For the text-containing cell, return its midpoint in [X, Y] coordinate format. 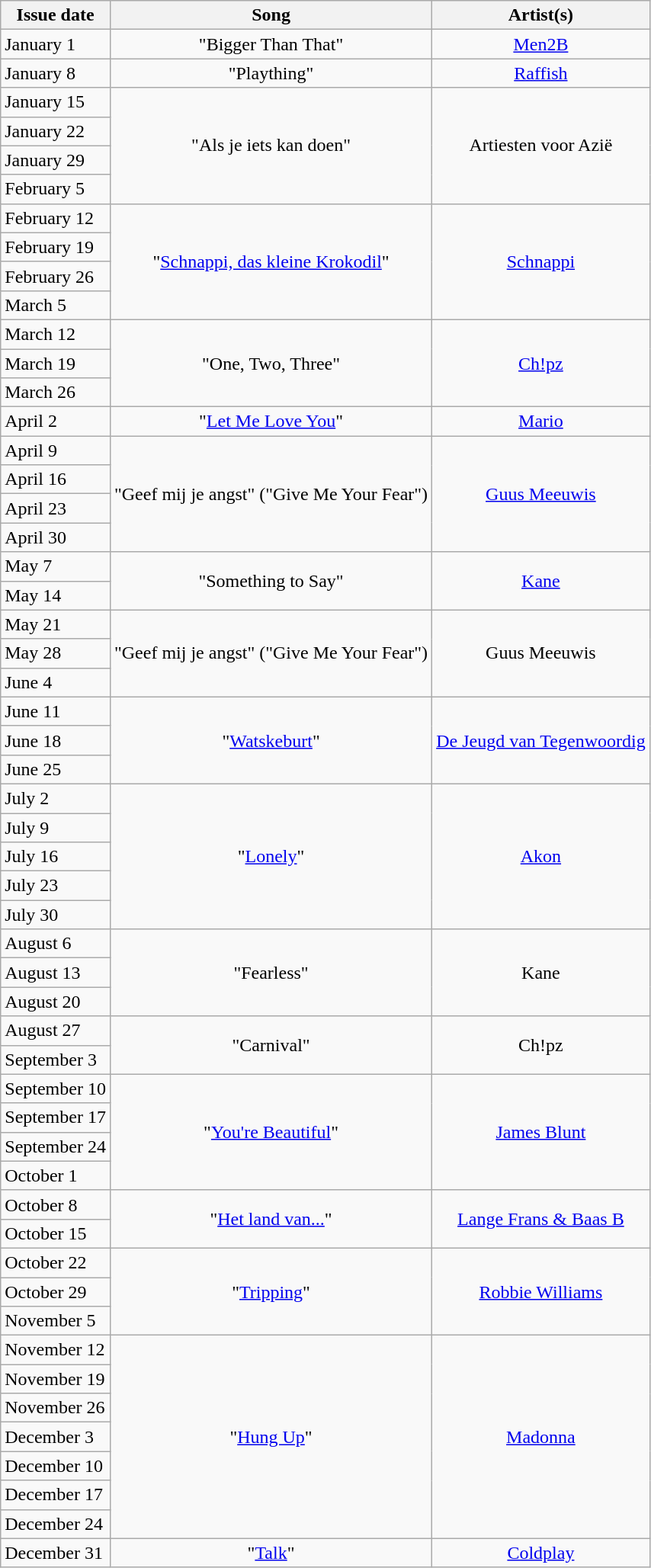
March 19 [56, 364]
Lange Frans & Baas B [541, 1219]
October 1 [56, 1175]
April 9 [56, 451]
James Blunt [541, 1132]
September 3 [56, 1060]
October 22 [56, 1262]
"Carnival" [271, 1045]
"Tripping" [271, 1291]
June 11 [56, 711]
September 17 [56, 1117]
May 28 [56, 653]
December 17 [56, 1495]
September 24 [56, 1146]
May 14 [56, 595]
June 18 [56, 740]
"Plaything" [271, 73]
Men2B [541, 44]
April 2 [56, 422]
October 15 [56, 1233]
Issue date [56, 15]
Song [271, 15]
"Hung Up" [271, 1437]
January 1 [56, 44]
January 15 [56, 102]
"Als je iets kan doen" [271, 146]
"Bigger Than That" [271, 44]
June 25 [56, 769]
November 26 [56, 1408]
October 8 [56, 1204]
"Lonely" [271, 856]
July 9 [56, 827]
"Het land van..." [271, 1219]
January 29 [56, 160]
Madonna [541, 1437]
January 22 [56, 131]
May 7 [56, 566]
Coldplay [541, 1553]
August 13 [56, 973]
"You're Beautiful" [271, 1132]
"One, Two, Three" [271, 363]
Schnappi [541, 261]
January 8 [56, 73]
November 5 [56, 1321]
November 12 [56, 1350]
July 16 [56, 857]
"Something to Say" [271, 581]
Raffish [541, 73]
April 23 [56, 508]
July 2 [56, 798]
August 27 [56, 1031]
"Let Me Love You" [271, 422]
November 19 [56, 1379]
Artiesten voor Azië [541, 146]
"Schnappi, das kleine Krokodil" [271, 261]
De Jeugd van Tegenwoordig [541, 740]
May 21 [56, 624]
"Watskeburt" [271, 740]
October 29 [56, 1292]
February 5 [56, 189]
Artist(s) [541, 15]
Mario [541, 422]
August 6 [56, 944]
July 23 [56, 886]
July 30 [56, 915]
February 26 [56, 276]
April 30 [56, 537]
March 12 [56, 334]
February 12 [56, 218]
December 3 [56, 1437]
February 19 [56, 247]
March 26 [56, 393]
April 16 [56, 479]
Akon [541, 856]
December 31 [56, 1553]
March 5 [56, 305]
December 24 [56, 1524]
"Fearless" [271, 973]
Robbie Williams [541, 1291]
December 10 [56, 1466]
June 4 [56, 682]
August 20 [56, 1002]
September 10 [56, 1089]
"Talk" [271, 1553]
